From the cell containing the given text, extract its center point as [x, y] coordinate. 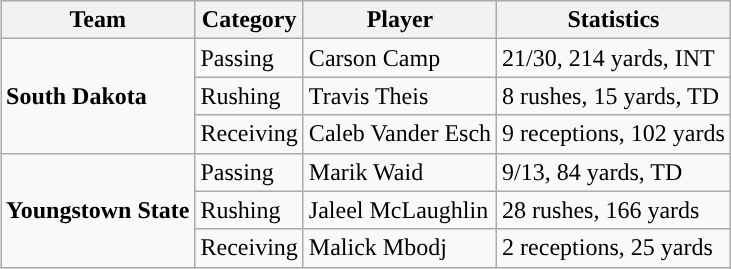
Team [98, 20]
Jaleel McLaughlin [400, 210]
South Dakota [98, 96]
Category [249, 20]
9 receptions, 102 yards [614, 134]
Statistics [614, 20]
Travis Theis [400, 96]
Caleb Vander Esch [400, 134]
Youngstown State [98, 210]
Player [400, 20]
28 rushes, 166 yards [614, 210]
Malick Mbodj [400, 248]
21/30, 214 yards, INT [614, 58]
Marik Waid [400, 172]
2 receptions, 25 yards [614, 248]
Carson Camp [400, 58]
8 rushes, 15 yards, TD [614, 96]
9/13, 84 yards, TD [614, 172]
